From the cell containing the given text, extract its center point as [X, Y] coordinate. 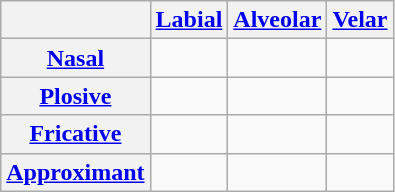
Labial [189, 20]
Alveolar [278, 20]
Plosive [76, 96]
Approximant [76, 172]
Velar [360, 20]
Nasal [76, 58]
Fricative [76, 134]
